Identify which cell holds the provided text, then report its [x, y] central coordinate. 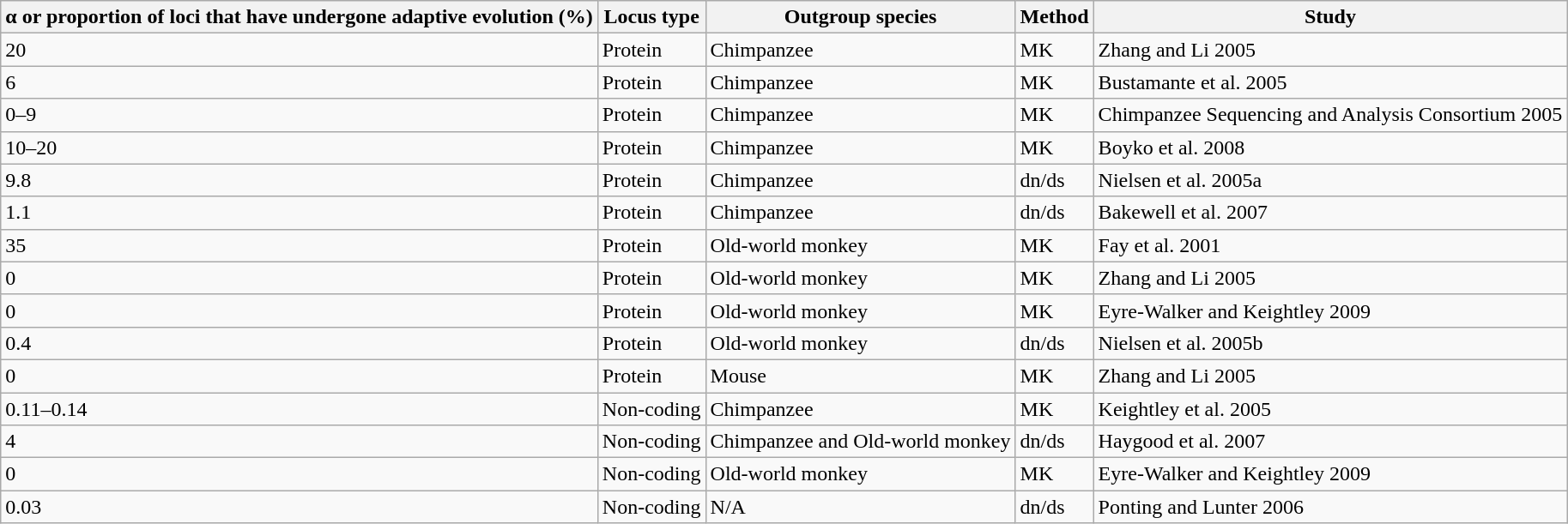
10–20 [300, 148]
Mouse [860, 376]
6 [300, 82]
Nielsen et al. 2005b [1330, 343]
4 [300, 442]
Nielsen et al. 2005a [1330, 180]
0.4 [300, 343]
Haygood et al. 2007 [1330, 442]
Locus type [651, 17]
Keightley et al. 2005 [1330, 409]
Chimpanzee and Old-world monkey [860, 442]
Method [1054, 17]
35 [300, 245]
Study [1330, 17]
Outgroup species [860, 17]
1.1 [300, 213]
Ponting and Lunter 2006 [1330, 507]
Bakewell et al. 2007 [1330, 213]
Chimpanzee Sequencing and Analysis Consortium 2005 [1330, 115]
0.11–0.14 [300, 409]
9.8 [300, 180]
Fay et al. 2001 [1330, 245]
20 [300, 50]
0.03 [300, 507]
N/A [860, 507]
α or proportion of loci that have undergone adaptive evolution (%) [300, 17]
Bustamante et al. 2005 [1330, 82]
Boyko et al. 2008 [1330, 148]
0–9 [300, 115]
